Identify which cell holds the provided text, then report its (X, Y) central coordinate. 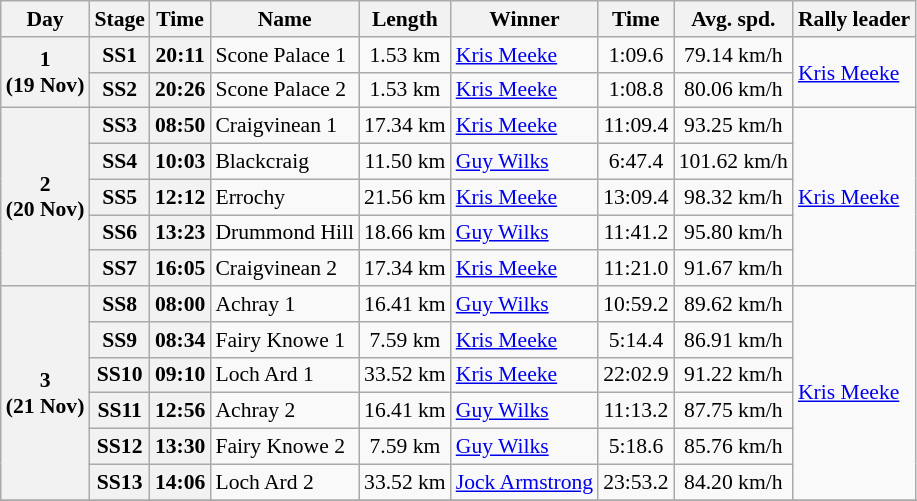
2(20 Nov) (46, 197)
Loch Ard 2 (284, 482)
Scone Palace 1 (284, 55)
Achray 1 (284, 304)
SS4 (119, 162)
5:18.6 (636, 447)
11:21.0 (636, 269)
Fairy Knowe 1 (284, 340)
18.66 km (405, 233)
11:09.4 (636, 126)
11:13.2 (636, 411)
Craigvinean 1 (284, 126)
SS12 (119, 447)
SS13 (119, 482)
80.06 km/h (734, 90)
11:41.2 (636, 233)
Avg. spd. (734, 19)
SS1 (119, 55)
13:30 (180, 447)
1(19 Nov) (46, 72)
22:02.9 (636, 375)
08:34 (180, 340)
101.62 km/h (734, 162)
Achray 2 (284, 411)
10:03 (180, 162)
13:23 (180, 233)
91.67 km/h (734, 269)
Length (405, 19)
12:56 (180, 411)
08:00 (180, 304)
86.91 km/h (734, 340)
Loch Ard 1 (284, 375)
12:12 (180, 197)
SS2 (119, 90)
SS3 (119, 126)
14:06 (180, 482)
79.14 km/h (734, 55)
Name (284, 19)
SS6 (119, 233)
3(21 Nov) (46, 393)
20:11 (180, 55)
Winner (524, 19)
87.75 km/h (734, 411)
13:09.4 (636, 197)
SS11 (119, 411)
23:53.2 (636, 482)
6:47.4 (636, 162)
1:08.8 (636, 90)
10:59.2 (636, 304)
SS8 (119, 304)
20:26 (180, 90)
95.80 km/h (734, 233)
11.50 km (405, 162)
09:10 (180, 375)
16:05 (180, 269)
Jock Armstrong (524, 482)
Rally leader (854, 19)
21.56 km (405, 197)
SS5 (119, 197)
85.76 km/h (734, 447)
Day (46, 19)
5:14.4 (636, 340)
93.25 km/h (734, 126)
98.32 km/h (734, 197)
Blackcraig (284, 162)
91.22 km/h (734, 375)
SS9 (119, 340)
SS10 (119, 375)
Drummond Hill (284, 233)
Errochy (284, 197)
08:50 (180, 126)
Stage (119, 19)
89.62 km/h (734, 304)
SS7 (119, 269)
Scone Palace 2 (284, 90)
Fairy Knowe 2 (284, 447)
1:09.6 (636, 55)
Craigvinean 2 (284, 269)
84.20 km/h (734, 482)
